Detect which cell encompasses the target text, then output its (x, y) center coordinate. 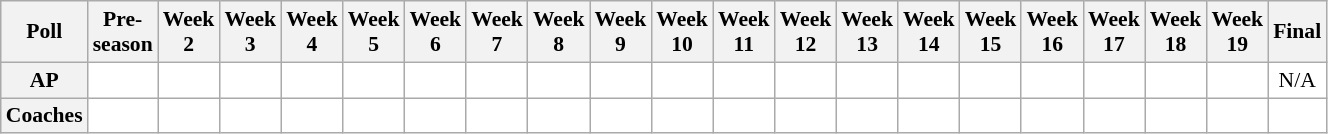
Week5 (374, 32)
Week17 (1114, 32)
Final (1297, 32)
Week3 (250, 32)
Week15 (991, 32)
Week11 (744, 32)
Week10 (682, 32)
Week7 (497, 32)
Week14 (929, 32)
Week13 (867, 32)
Week12 (806, 32)
AP (44, 80)
N/A (1297, 80)
Week4 (312, 32)
Week18 (1176, 32)
Coaches (44, 116)
Week6 (435, 32)
Week16 (1052, 32)
Week8 (559, 32)
Week19 (1237, 32)
Pre-season (123, 32)
Poll (44, 32)
Week2 (189, 32)
Week9 (621, 32)
